Return the [X, Y] coordinate for the center point of the cell that contains the specified text.  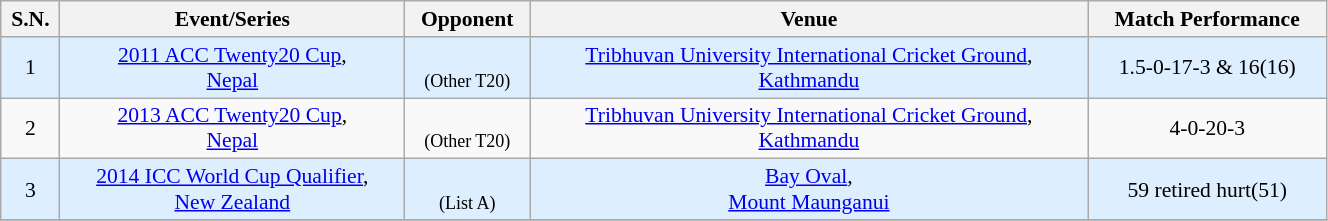
2011 ACC Twenty20 Cup,Nepal [232, 68]
Bay Oval, Mount Maunganui [809, 190]
59 retired hurt(51) [1207, 190]
1.5-0-17-3 & 16(16) [1207, 68]
Match Performance [1207, 19]
2013 ACC Twenty20 Cup,Nepal [232, 128]
3 [30, 190]
Venue [809, 19]
4-0-20-3 [1207, 128]
S.N. [30, 19]
(List A) [468, 190]
2 [30, 128]
Opponent [468, 19]
2014 ICC World Cup Qualifier,New Zealand [232, 190]
1 [30, 68]
Event/Series [232, 19]
